Provide the (x, y) coordinate of the cell's center where the given text is located.  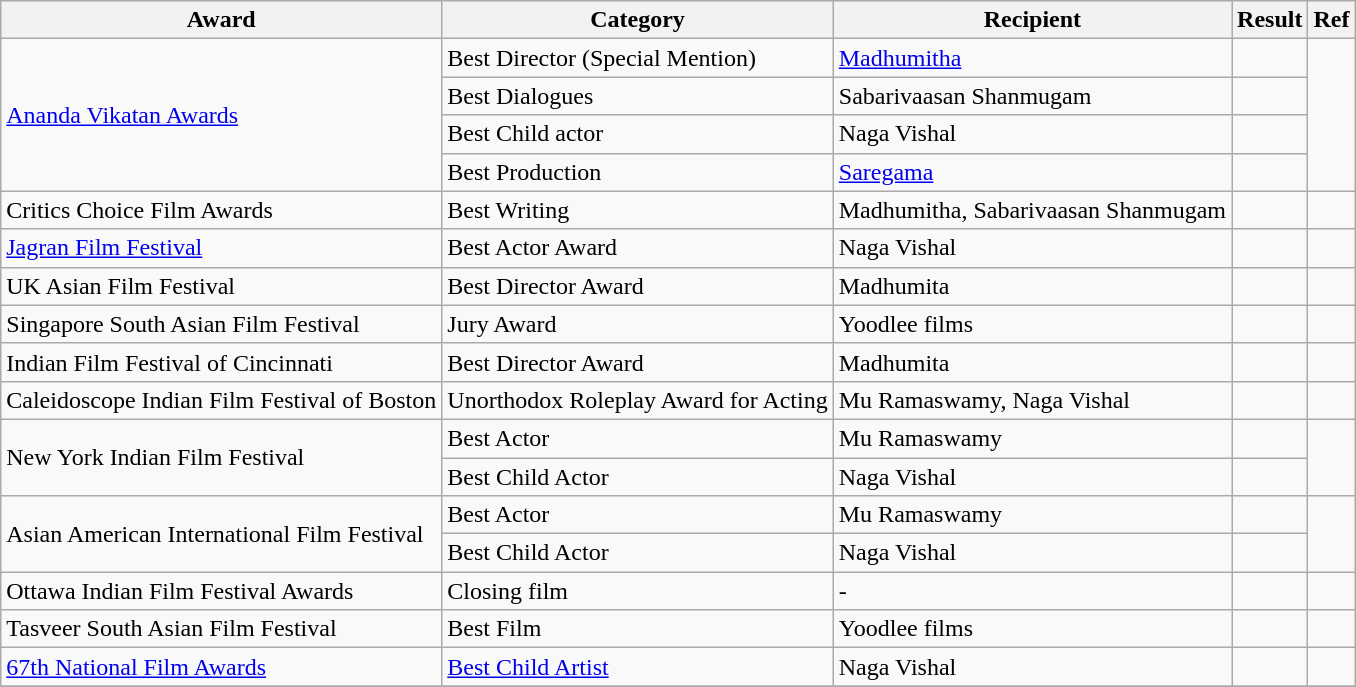
Madhumitha (1032, 58)
Ottawa Indian Film Festival Awards (222, 591)
New York Indian Film Festival (222, 457)
Jagran Film Festival (222, 248)
Category (638, 20)
Recipient (1032, 20)
Saregama (1032, 172)
Ananda Vikatan Awards (222, 115)
Award (222, 20)
Unorthodox Roleplay Award for Acting (638, 400)
Indian Film Festival of Cincinnati (222, 362)
Singapore South Asian Film Festival (222, 324)
Ref (1332, 20)
Best Film (638, 629)
Jury Award (638, 324)
Closing film (638, 591)
Best Director (Special Mention) (638, 58)
Best Production (638, 172)
Critics Choice Film Awards (222, 210)
Tasveer South Asian Film Festival (222, 629)
Result (1270, 20)
67th National Film Awards (222, 667)
Best Dialogues (638, 96)
- (1032, 591)
UK Asian Film Festival (222, 286)
Madhumitha, Sabarivaasan Shanmugam (1032, 210)
Caleidoscope Indian Film Festival of Boston (222, 400)
Best Writing (638, 210)
Best Actor Award (638, 248)
Mu Ramaswamy, Naga Vishal (1032, 400)
Best Child Artist (638, 667)
Asian American International Film Festival (222, 534)
Sabarivaasan Shanmugam (1032, 96)
Best Child actor (638, 134)
